Provide the (X, Y) coordinate of the cell's center where the given text is located.  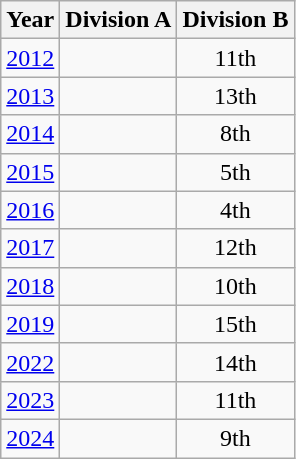
Division B (236, 20)
Division A (118, 20)
2022 (30, 362)
2019 (30, 324)
10th (236, 286)
2014 (30, 134)
12th (236, 248)
2012 (30, 58)
9th (236, 438)
14th (236, 362)
2013 (30, 96)
2024 (30, 438)
8th (236, 134)
5th (236, 172)
4th (236, 210)
2018 (30, 286)
2017 (30, 248)
2016 (30, 210)
2023 (30, 400)
2015 (30, 172)
13th (236, 96)
Year (30, 20)
15th (236, 324)
